Capture the cell that displays the provided text and extract its [X, Y] central coordinate. 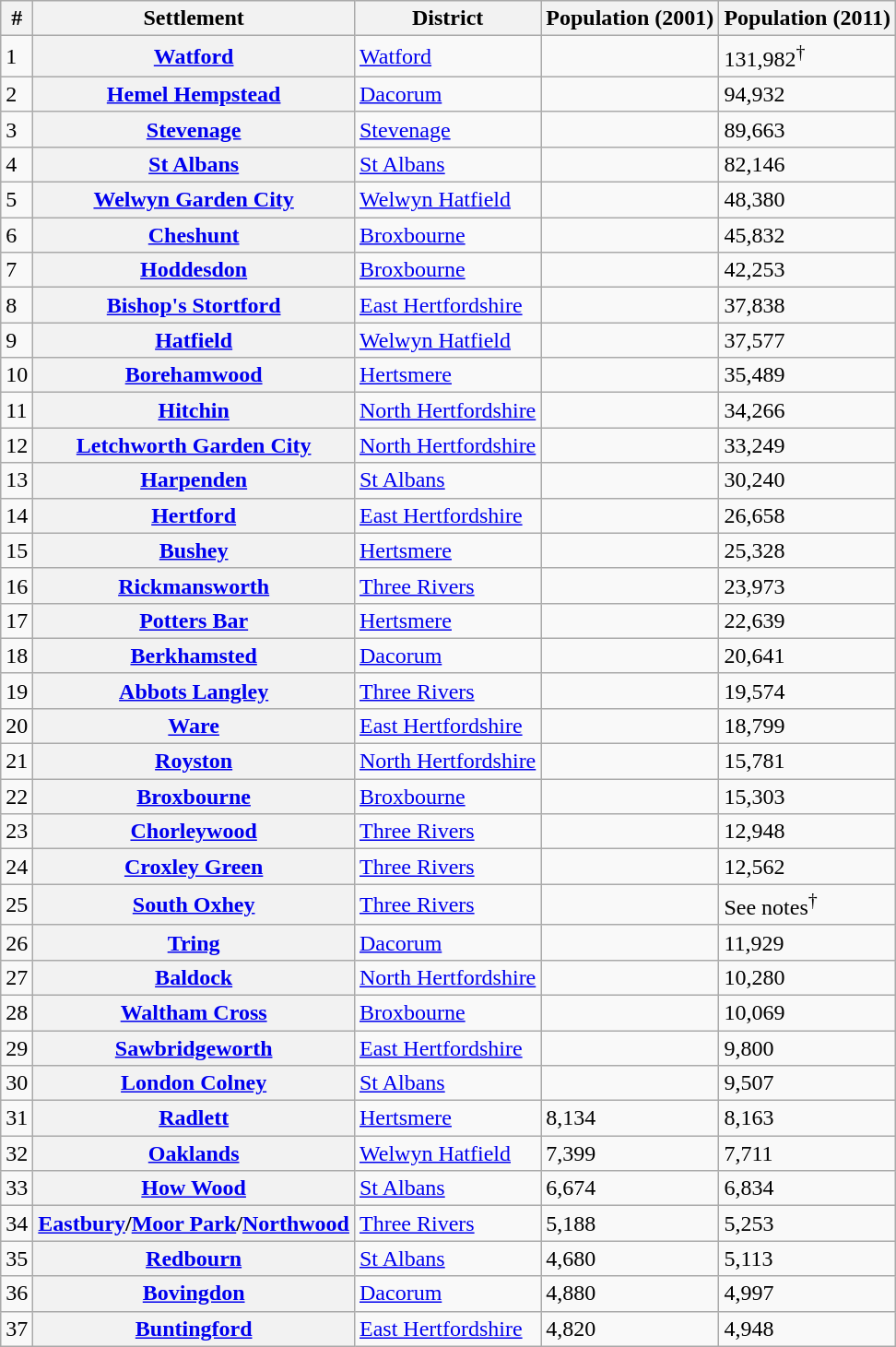
Redbourn [194, 1258]
9,507 [808, 1083]
35 [17, 1258]
4,880 [631, 1294]
36 [17, 1294]
29 [17, 1048]
15 [17, 550]
Radlett [194, 1118]
Eastbury/Moor Park/Northwood [194, 1223]
Baldock [194, 977]
How Wood [194, 1188]
4 [17, 164]
82,146 [808, 164]
22,639 [808, 620]
See notes† [808, 905]
17 [17, 620]
27 [17, 977]
37,838 [808, 305]
Chorleywood [194, 832]
26 [17, 942]
89,663 [808, 129]
Oaklands [194, 1153]
Population (2001) [631, 18]
42,253 [808, 270]
15,303 [808, 797]
10,280 [808, 977]
Bishop's Stortford [194, 305]
5,113 [808, 1258]
Hertford [194, 515]
6,674 [631, 1188]
5,253 [808, 1223]
9 [17, 340]
# [17, 18]
Waltham Cross [194, 1012]
5,188 [631, 1223]
32 [17, 1153]
4,948 [808, 1329]
26,658 [808, 515]
6 [17, 235]
Population (2011) [808, 18]
Ware [194, 726]
31 [17, 1118]
28 [17, 1012]
7 [17, 270]
11 [17, 410]
16 [17, 585]
21 [17, 762]
12,948 [808, 832]
14 [17, 515]
4,997 [808, 1294]
30 [17, 1083]
48,380 [808, 200]
25,328 [808, 550]
Hatfield [194, 340]
Borehamwood [194, 375]
34 [17, 1223]
Bovingdon [194, 1294]
23 [17, 832]
20 [17, 726]
Abbots Langley [194, 691]
7,711 [808, 1153]
13 [17, 480]
Croxley Green [194, 867]
10 [17, 375]
Rickmansworth [194, 585]
37,577 [808, 340]
25 [17, 905]
9,800 [808, 1048]
Letchworth Garden City [194, 445]
7,399 [631, 1153]
30,240 [808, 480]
6,834 [808, 1188]
1 [17, 57]
Bushey [194, 550]
45,832 [808, 235]
35,489 [808, 375]
Hoddesdon [194, 270]
20,641 [808, 656]
33,249 [808, 445]
15,781 [808, 762]
8 [17, 305]
London Colney [194, 1083]
12,562 [808, 867]
Settlement [194, 18]
8,134 [631, 1118]
22 [17, 797]
Welwyn Garden City [194, 200]
Hemel Hempstead [194, 94]
South Oxhey [194, 905]
10,069 [808, 1012]
Royston [194, 762]
11,929 [808, 942]
Tring [194, 942]
24 [17, 867]
Hitchin [194, 410]
94,932 [808, 94]
19 [17, 691]
4,680 [631, 1258]
2 [17, 94]
3 [17, 129]
Buntingford [194, 1329]
Harpenden [194, 480]
Cheshunt [194, 235]
Berkhamsted [194, 656]
33 [17, 1188]
Sawbridgeworth [194, 1048]
37 [17, 1329]
18,799 [808, 726]
131,982† [808, 57]
8,163 [808, 1118]
19,574 [808, 691]
Potters Bar [194, 620]
23,973 [808, 585]
34,266 [808, 410]
District [447, 18]
5 [17, 200]
18 [17, 656]
12 [17, 445]
4,820 [631, 1329]
